For the text-containing cell, return its midpoint in (x, y) coordinate format. 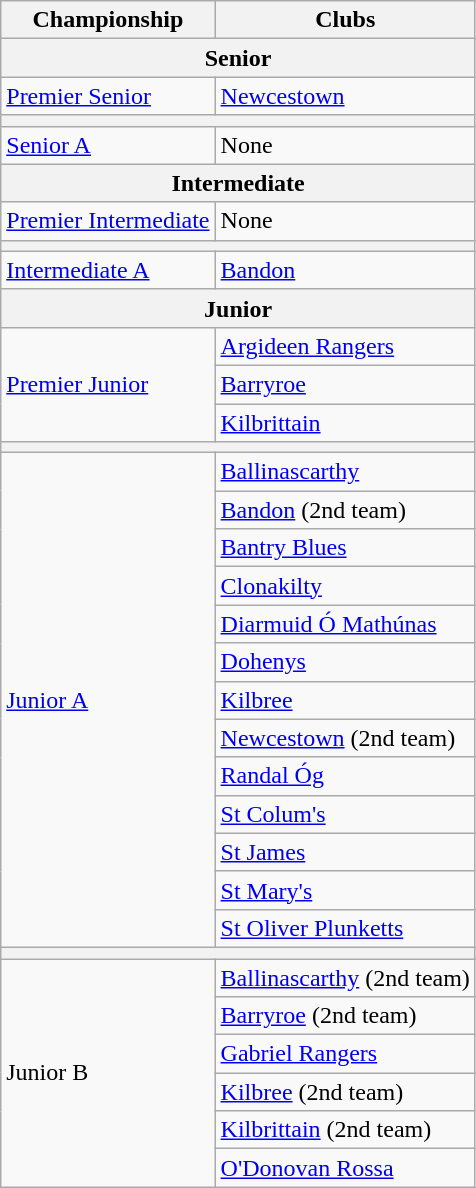
Barryroe (2nd team) (345, 1016)
Gabriel Rangers (345, 1054)
Premier Senior (108, 96)
Newcestown (2nd team) (345, 738)
Bandon (345, 270)
Newcestown (345, 96)
Junior A (108, 700)
St Oliver Plunketts (345, 928)
Intermediate A (108, 270)
Premier Junior (108, 384)
Diarmuid Ó Mathúnas (345, 624)
St Mary's (345, 890)
Argideen Rangers (345, 346)
Championship (108, 20)
Kilbree (345, 700)
Clonakilty (345, 586)
Senior A (108, 145)
Barryroe (345, 384)
Kilbree (2nd team) (345, 1092)
St James (345, 852)
Bantry Blues (345, 548)
Junior B (108, 1072)
Senior (238, 58)
Clubs (345, 20)
Bandon (2nd team) (345, 510)
Randal Óg (345, 776)
Junior (238, 308)
Ballinascarthy (345, 472)
Kilbrittain (345, 423)
Kilbrittain (2nd team) (345, 1130)
Premier Intermediate (108, 221)
O'Donovan Rossa (345, 1168)
Ballinascarthy (2nd team) (345, 977)
Intermediate (238, 183)
Dohenys (345, 662)
St Colum's (345, 814)
